Detect which cell encompasses the target text, then output its [X, Y] center coordinate. 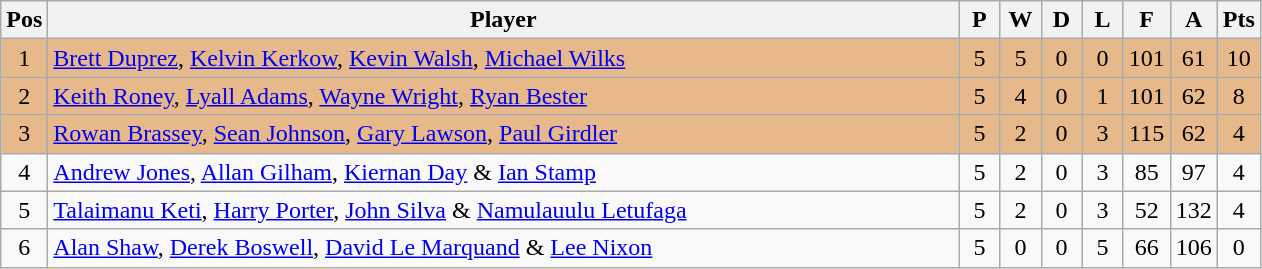
Andrew Jones, Allan Gilham, Kiernan Day & Ian Stamp [504, 172]
52 [1146, 210]
L [1102, 20]
6 [24, 248]
Pos [24, 20]
Keith Roney, Lyall Adams, Wayne Wright, Ryan Bester [504, 96]
8 [1238, 96]
Talaimanu Keti, Harry Porter, John Silva & Namulauulu Letufaga [504, 210]
F [1146, 20]
D [1062, 20]
66 [1146, 248]
Alan Shaw, Derek Boswell, David Le Marquand & Lee Nixon [504, 248]
Rowan Brassey, Sean Johnson, Gary Lawson, Paul Girdler [504, 134]
P [980, 20]
61 [1194, 58]
97 [1194, 172]
10 [1238, 58]
85 [1146, 172]
W [1020, 20]
132 [1194, 210]
Brett Duprez, Kelvin Kerkow, Kevin Walsh, Michael Wilks [504, 58]
106 [1194, 248]
Pts [1238, 20]
A [1194, 20]
Player [504, 20]
115 [1146, 134]
